Capture the cell that displays the provided text and extract its (X, Y) central coordinate. 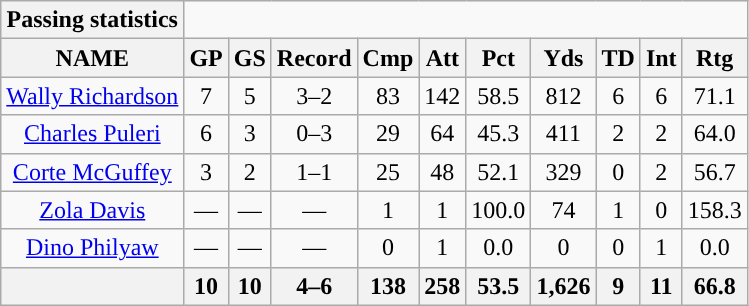
258 (442, 286)
1–1 (314, 172)
66.8 (714, 286)
45.3 (498, 134)
158.3 (714, 210)
64 (442, 134)
Charles Puleri (92, 134)
4–6 (314, 286)
Dino Philyaw (92, 248)
29 (388, 134)
52.1 (498, 172)
48 (442, 172)
74 (564, 210)
812 (564, 96)
0–3 (314, 134)
Corte McGuffey (92, 172)
100.0 (498, 210)
58.5 (498, 96)
411 (564, 134)
64.0 (714, 134)
25 (388, 172)
56.7 (714, 172)
138 (388, 286)
3–2 (314, 96)
Pct (498, 58)
Wally Richardson (92, 96)
5 (250, 96)
Rtg (714, 58)
142 (442, 96)
NAME (92, 58)
329 (564, 172)
9 (618, 286)
11 (661, 286)
53.5 (498, 286)
Passing statistics (92, 20)
7 (206, 96)
GS (250, 58)
Int (661, 58)
TD (618, 58)
1,626 (564, 286)
Yds (564, 58)
83 (388, 96)
GP (206, 58)
71.1 (714, 96)
Record (314, 58)
Att (442, 58)
Zola Davis (92, 210)
Cmp (388, 58)
